Scan for the cell matching the given text and deliver its [x, y] coordinate at center. 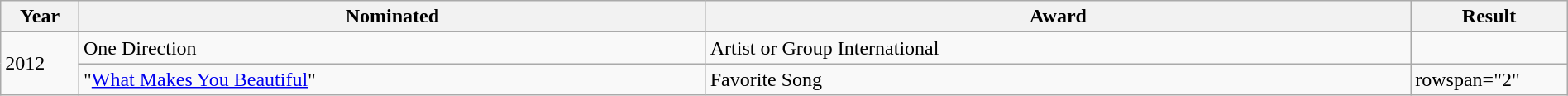
"What Makes You Beautiful" [392, 79]
Favorite Song [1059, 79]
2012 [40, 64]
Award [1059, 17]
Nominated [392, 17]
Artist or Group International [1059, 48]
Result [1489, 17]
Year [40, 17]
rowspan="2" [1489, 79]
One Direction [392, 48]
